Scan for the cell matching the given text and deliver its [X, Y] coordinate at center. 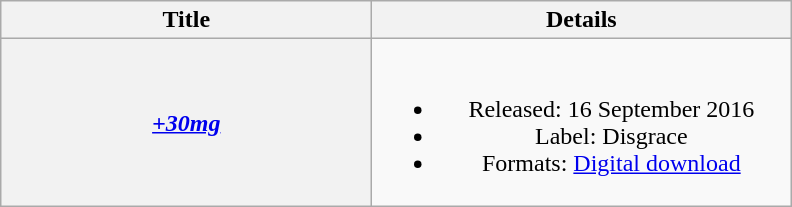
Title [186, 20]
Details [582, 20]
Released: 16 September 2016Label: DisgraceFormats: Digital download [582, 122]
+30mg [186, 122]
